Determine the [x, y] coordinate at the center of the cell enclosing the given text.  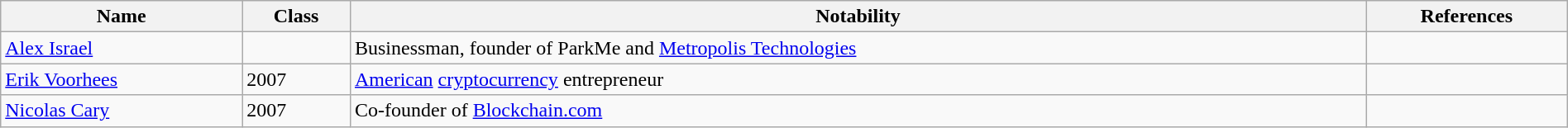
Alex Israel [122, 48]
Name [122, 17]
Businessman, founder of ParkMe and Metropolis Technologies [858, 48]
American cryptocurrency entrepreneur [858, 79]
Co-founder of Blockchain.com [858, 111]
Erik Voorhees [122, 79]
Class [296, 17]
Nicolas Cary [122, 111]
Notability [858, 17]
References [1467, 17]
